Determine the [x, y] coordinate at the center of the cell enclosing the given text.  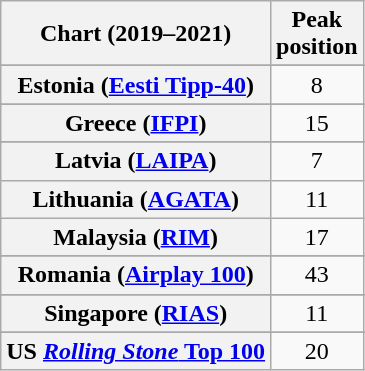
20 [317, 351]
Malaysia (RIM) [136, 237]
Greece (IFPI) [136, 123]
Peakposition [317, 34]
US Rolling Stone Top 100 [136, 351]
Chart (2019–2021) [136, 34]
Latvia (LAIPA) [136, 161]
Estonia (Eesti Tipp-40) [136, 85]
43 [317, 275]
8 [317, 85]
7 [317, 161]
17 [317, 237]
Singapore (RIAS) [136, 313]
Lithuania (AGATA) [136, 199]
15 [317, 123]
Romania (Airplay 100) [136, 275]
